Return the [x, y] coordinate for the center point of the cell that contains the specified text.  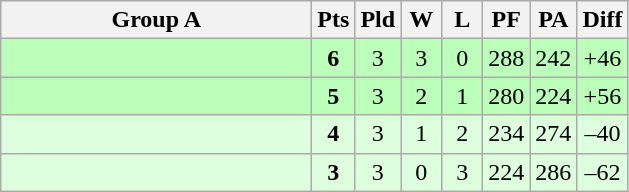
L [462, 20]
242 [554, 58]
–40 [602, 134]
6 [334, 58]
Pld [378, 20]
280 [506, 96]
Diff [602, 20]
PF [506, 20]
Pts [334, 20]
+56 [602, 96]
4 [334, 134]
PA [554, 20]
Group A [156, 20]
–62 [602, 172]
274 [554, 134]
288 [506, 58]
234 [506, 134]
+46 [602, 58]
W [422, 20]
286 [554, 172]
5 [334, 96]
